Pinpoint the cell where the given text exists, returning its [x, y] midpoint coordinate. 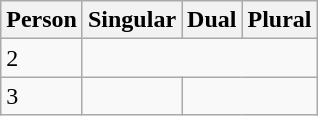
Plural [280, 20]
2 [42, 58]
Dual [212, 20]
3 [42, 96]
Singular [132, 20]
Person [42, 20]
